Search for the cell housing the specified text and yield its [X, Y] center coordinate. 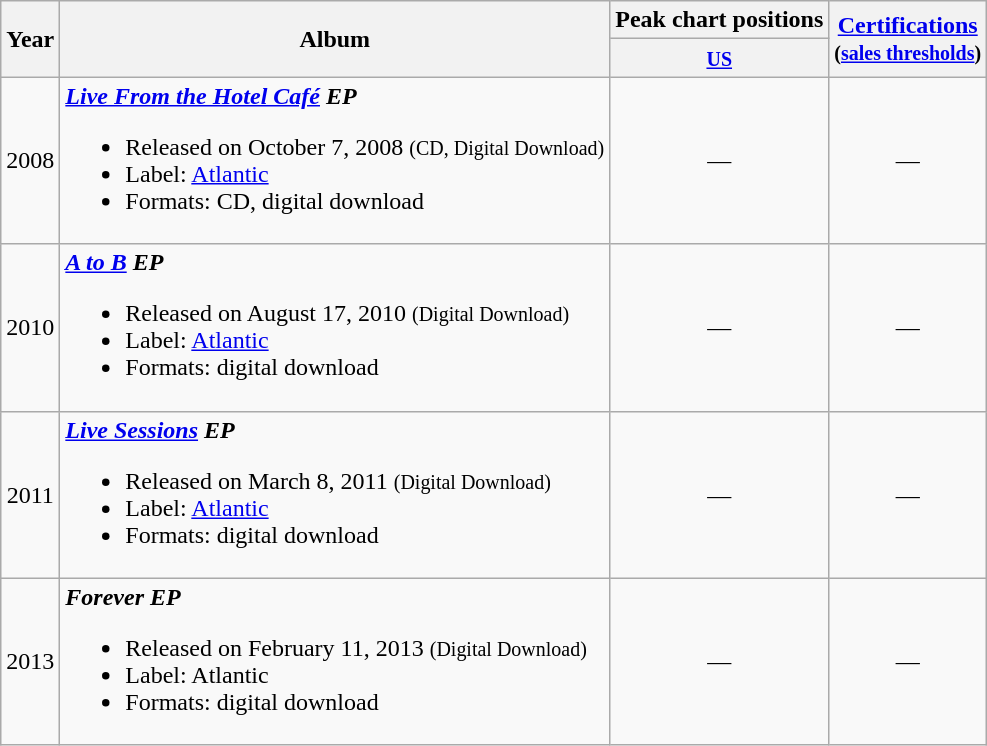
A to B EPReleased on August 17, 2010 (Digital Download)Label: AtlanticFormats: digital download [335, 328]
2013 [30, 662]
Forever EPReleased on February 11, 2013 (Digital Download)Label: AtlanticFormats: digital download [335, 662]
Live From the Hotel Café EPReleased on October 7, 2008 (CD, Digital Download)Label: AtlanticFormats: CD, digital download [335, 160]
Certifications(sales thresholds) [908, 39]
Year [30, 39]
Live Sessions EPReleased on March 8, 2011 (Digital Download)Label: AtlanticFormats: digital download [335, 494]
2011 [30, 494]
Album [335, 39]
2008 [30, 160]
Peak chart positions [720, 20]
2010 [30, 328]
US [720, 58]
